Find where the given text appears and provide that cell's center as [x, y] coordinate. 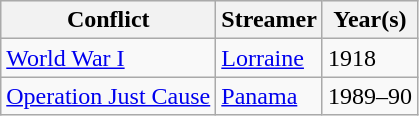
Operation Just Cause [108, 96]
Year(s) [370, 20]
1918 [370, 58]
Conflict [108, 20]
Streamer [270, 20]
Panama [270, 96]
1989–90 [370, 96]
World War I [108, 58]
Lorraine [270, 58]
